For the text-containing cell, return its midpoint in [x, y] coordinate format. 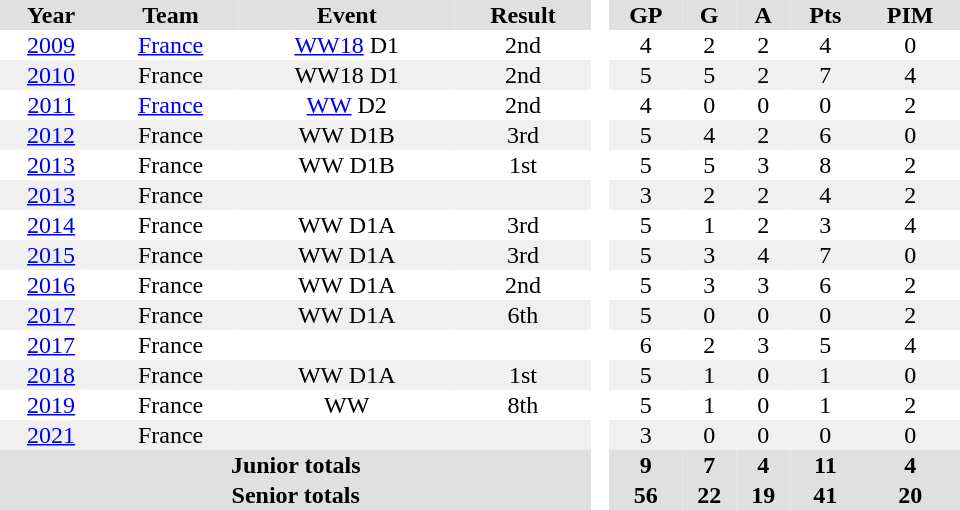
Year [51, 15]
2018 [51, 375]
WW [347, 405]
Result [524, 15]
2012 [51, 135]
Team [170, 15]
2016 [51, 285]
6th [524, 315]
2014 [51, 225]
2021 [51, 435]
Pts [825, 15]
11 [825, 465]
2011 [51, 105]
WW D2 [347, 105]
9 [646, 465]
20 [910, 495]
Event [347, 15]
2010 [51, 75]
PIM [910, 15]
2019 [51, 405]
2009 [51, 45]
8th [524, 405]
2015 [51, 255]
GP [646, 15]
19 [763, 495]
Senior totals [296, 495]
Junior totals [296, 465]
22 [709, 495]
8 [825, 165]
G [709, 15]
56 [646, 495]
A [763, 15]
41 [825, 495]
